Extract the (X, Y) coordinate from the center of the cell holding the provided text.  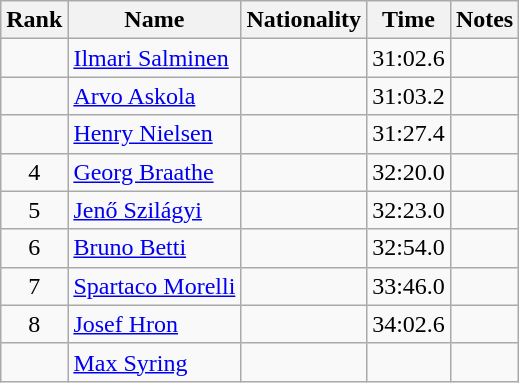
31:02.6 (409, 58)
31:27.4 (409, 134)
Bruno Betti (154, 248)
Rank (34, 20)
33:46.0 (409, 286)
Georg Braathe (154, 172)
6 (34, 248)
Spartaco Morelli (154, 286)
34:02.6 (409, 324)
7 (34, 286)
Time (409, 20)
31:03.2 (409, 96)
Max Syring (154, 362)
Ilmari Salminen (154, 58)
32:23.0 (409, 210)
Name (154, 20)
Henry Nielsen (154, 134)
5 (34, 210)
Notes (484, 20)
8 (34, 324)
Jenő Szilágyi (154, 210)
Nationality (304, 20)
32:20.0 (409, 172)
4 (34, 172)
32:54.0 (409, 248)
Arvo Askola (154, 96)
Josef Hron (154, 324)
